Detect which cell encompasses the target text, then output its (X, Y) center coordinate. 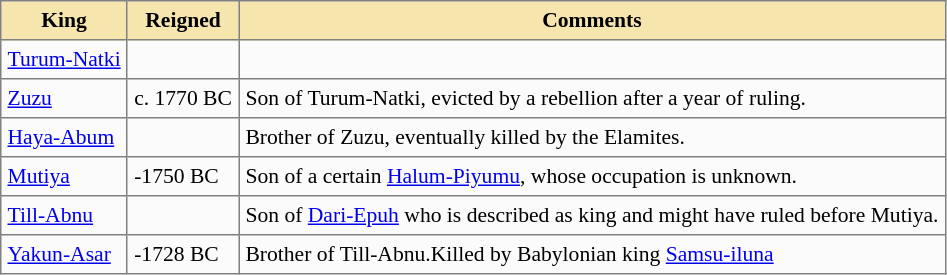
Turum-Natki (64, 60)
-1750 BC (182, 176)
King (64, 20)
Zuzu (64, 98)
Yakun-Asar (64, 254)
Brother of Zuzu, eventually killed by the Elamites. (592, 138)
Reigned (182, 20)
Son of Dari-Epuh who is described as king and might have ruled before Mutiya. (592, 216)
Son of a certain Halum-Piyumu, whose occupation is unknown. (592, 176)
Son of Turum-Natki, evicted by a rebellion after a year of ruling. (592, 98)
Comments (592, 20)
c. 1770 BC (182, 98)
-1728 BC (182, 254)
Mutiya (64, 176)
Haya-Abum (64, 138)
Till-Abnu (64, 216)
Brother of Till-Abnu.Killed by Babylonian king Samsu-iluna (592, 254)
